Locate the cell with the specified text and output its [x, y] center coordinate. 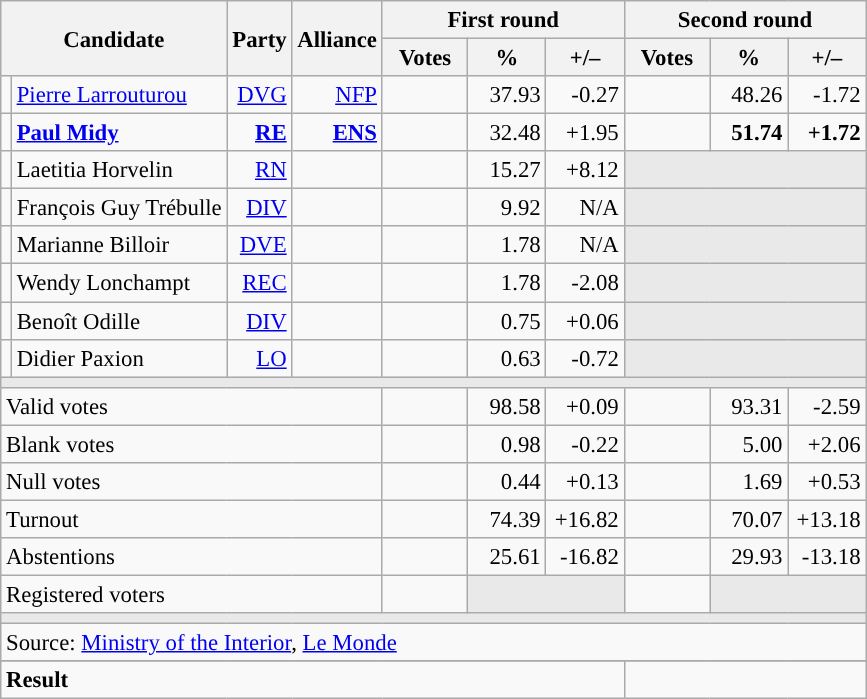
Pierre Larrouturou [119, 95]
-13.18 [827, 557]
5.00 [749, 444]
Result [312, 680]
98.58 [507, 406]
Alliance [337, 38]
ENS [337, 133]
François Guy Trébulle [119, 208]
1.69 [749, 482]
0.98 [507, 444]
9.92 [507, 208]
Null votes [192, 482]
Blank votes [192, 444]
+1.72 [827, 133]
First round [503, 20]
RN [260, 170]
+16.82 [585, 519]
-0.72 [585, 358]
Laetitia Horvelin [119, 170]
+2.06 [827, 444]
-2.59 [827, 406]
Second round [745, 20]
+0.09 [585, 406]
51.74 [749, 133]
DVE [260, 245]
-1.72 [827, 95]
Turnout [192, 519]
32.48 [507, 133]
0.75 [507, 321]
+0.13 [585, 482]
-0.27 [585, 95]
+0.06 [585, 321]
74.39 [507, 519]
NFP [337, 95]
0.63 [507, 358]
70.07 [749, 519]
+1.95 [585, 133]
Wendy Lonchampt [119, 283]
-2.08 [585, 283]
48.26 [749, 95]
+13.18 [827, 519]
Didier Paxion [119, 358]
RE [260, 133]
0.44 [507, 482]
LO [260, 358]
Paul Midy [119, 133]
Party [260, 38]
DVG [260, 95]
REC [260, 283]
Registered voters [192, 594]
Candidate [114, 38]
Source: Ministry of the Interior, Le Monde [434, 643]
37.93 [507, 95]
-16.82 [585, 557]
-0.22 [585, 444]
Abstentions [192, 557]
+0.53 [827, 482]
Marianne Billoir [119, 245]
Valid votes [192, 406]
93.31 [749, 406]
29.93 [749, 557]
25.61 [507, 557]
+8.12 [585, 170]
Benoît Odille [119, 321]
15.27 [507, 170]
